Capture the cell that displays the provided text and extract its (X, Y) central coordinate. 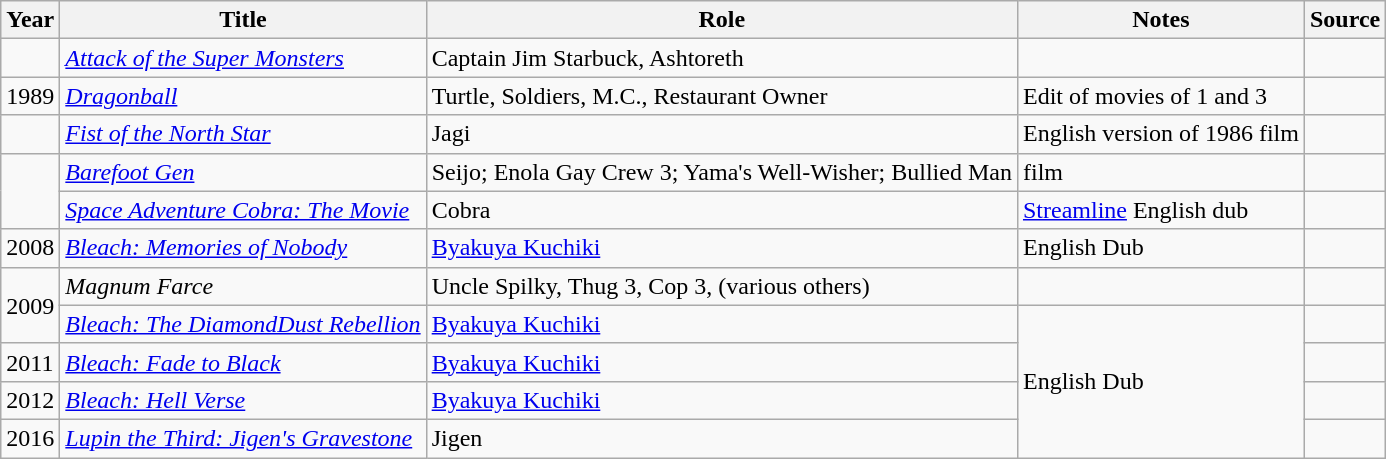
Seijo; Enola Gay Crew 3; Yama's Well-Wisher; Bullied Man (722, 172)
Edit of movies of 1 and 3 (1160, 96)
Jigen (722, 438)
Barefoot Gen (243, 172)
Source (1344, 20)
Space Adventure Cobra: The Movie (243, 210)
1989 (30, 96)
2012 (30, 400)
Role (722, 20)
Fist of the North Star (243, 134)
Streamline English dub (1160, 210)
film (1160, 172)
Turtle, Soldiers, M.C., Restaurant Owner (722, 96)
2009 (30, 305)
Notes (1160, 20)
Bleach: The DiamondDust Rebellion (243, 324)
Uncle Spilky, Thug 3, Cop 3, (various others) (722, 286)
Lupin the Third: Jigen's Gravestone (243, 438)
Title (243, 20)
Captain Jim Starbuck, Ashtoreth (722, 58)
2011 (30, 362)
English version of 1986 film (1160, 134)
Bleach: Fade to Black (243, 362)
Magnum Farce (243, 286)
2008 (30, 248)
2016 (30, 438)
Bleach: Memories of Nobody (243, 248)
Bleach: Hell Verse (243, 400)
Jagi (722, 134)
Year (30, 20)
Cobra (722, 210)
Attack of the Super Monsters (243, 58)
Dragonball (243, 96)
